Return [X, Y] of the center of cell containing provided text 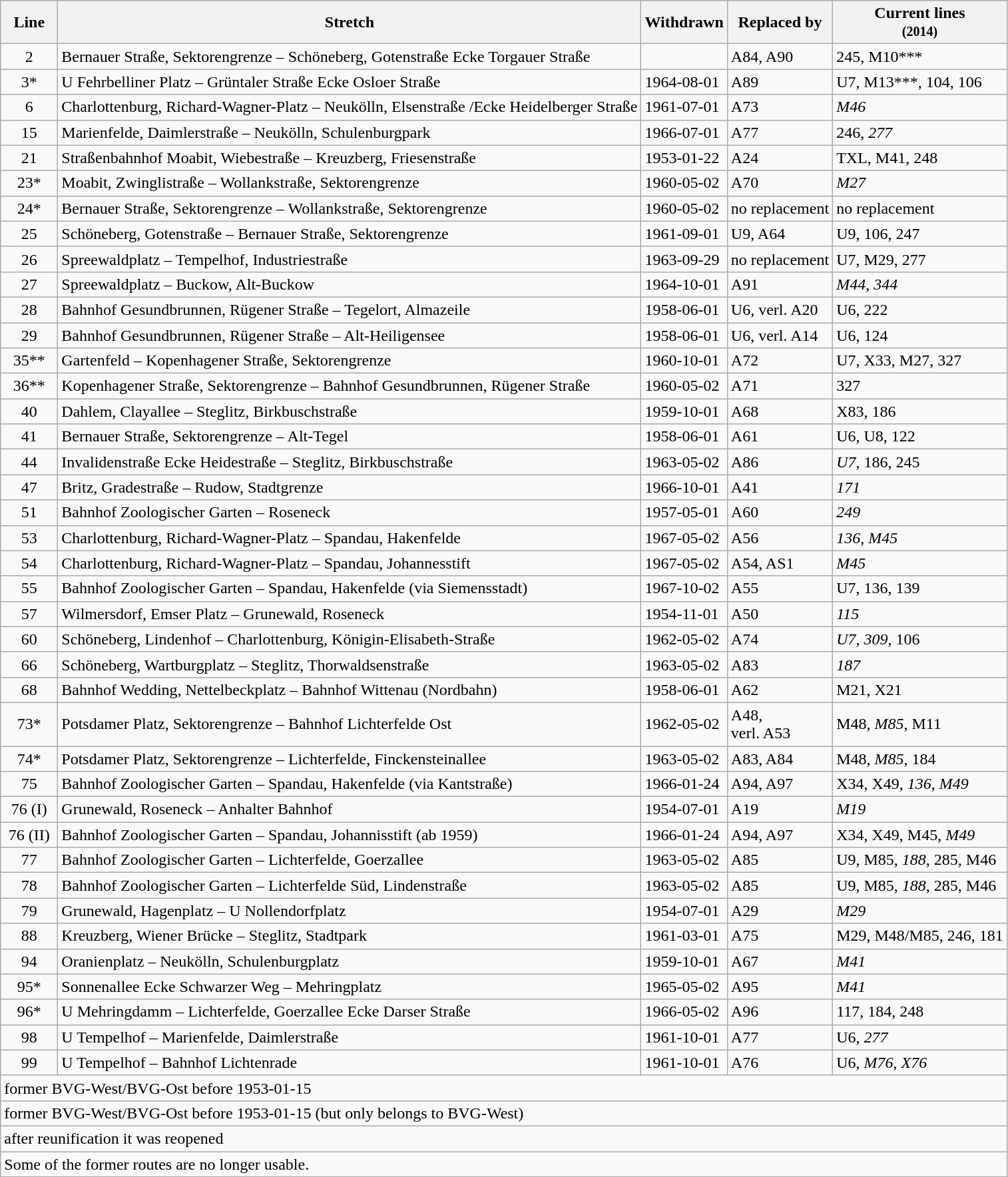
after reunification it was reopened [504, 1138]
Invalidenstraße Ecke Heidestraße – Steglitz, Birkbuschstraße [350, 462]
Sonnenallee Ecke Schwarzer Weg – Mehringplatz [350, 987]
Spreewaldplatz – Buckow, Alt-Buckow [350, 284]
Bernauer Straße, Sektorengrenze – Alt-Tegel [350, 437]
327 [920, 386]
Charlottenburg, Richard-Wagner-Platz – Neukölln, Elsenstraße /Ecke Heidelberger Straße [350, 107]
36** [29, 386]
1963-09-29 [684, 259]
U7, 309, 106 [920, 639]
47 [29, 487]
U7, M29, 277 [920, 259]
U Mehringdamm – Lichterfelde, Goerzallee Ecke Darser Straße [350, 1012]
A60 [780, 513]
29 [29, 335]
U9, A64 [780, 234]
1966-05-02 [684, 1012]
M44, 344 [920, 284]
95* [29, 987]
Britz, Gradestraße – Rudow, Stadtgrenze [350, 487]
98 [29, 1037]
M29 [920, 911]
24* [29, 208]
75 [29, 784]
Schöneberg, Gotenstraße – Bernauer Straße, Sektorengrenze [350, 234]
99 [29, 1062]
Gartenfeld – Kopenhagener Straße, Sektorengrenze [350, 361]
A68 [780, 411]
Wilmersdorf, Emser Platz – Grunewald, Roseneck [350, 614]
117, 184, 248 [920, 1012]
Straßenbahnhof Moabit, Wiebestraße – Kreuzberg, Friesenstraße [350, 158]
26 [29, 259]
A96 [780, 1012]
A50 [780, 614]
1961-03-01 [684, 936]
U6, 277 [920, 1037]
TXL, M41, 248 [920, 158]
U6, 124 [920, 335]
78 [29, 885]
28 [29, 310]
1967-10-02 [684, 588]
1964-10-01 [684, 284]
A74 [780, 639]
Bahnhof Zoologischer Garten – Spandau, Hakenfelde (via Siemensstadt) [350, 588]
6 [29, 107]
M19 [920, 810]
Bahnhof Zoologischer Garten – Roseneck [350, 513]
40 [29, 411]
Spreewaldplatz – Tempelhof, Industriestraße [350, 259]
41 [29, 437]
245, M10*** [920, 57]
former BVG-West/BVG-Ost before 1953-01-15 [504, 1088]
Bahnhof Gesundbrunnen, Rügener Straße – Alt-Heiligensee [350, 335]
U7, 136, 139 [920, 588]
M29, M48/M85, 246, 181 [920, 936]
187 [920, 664]
44 [29, 462]
A89 [780, 82]
1953-01-22 [684, 158]
A54, AS1 [780, 563]
M46 [920, 107]
51 [29, 513]
Schöneberg, Wartburgplatz – Steglitz, Thorwaldsenstraße [350, 664]
Charlottenburg, Richard-Wagner-Platz – Spandau, Hakenfelde [350, 538]
Grunewald, Roseneck – Anhalter Bahnhof [350, 810]
Bahnhof Zoologischer Garten – Spandau, Hakenfelde (via Kantstraße) [350, 784]
23* [29, 183]
1964-08-01 [684, 82]
77 [29, 860]
Bernauer Straße, Sektorengrenze – Wollankstraße, Sektorengrenze [350, 208]
U Tempelhof – Bahnhof Lichtenrade [350, 1062]
171 [920, 487]
M48, M85, M11 [920, 724]
1960-10-01 [684, 361]
246, 277 [920, 132]
Stretch [350, 23]
U6, verl. A20 [780, 310]
76 (II) [29, 835]
35** [29, 361]
Bahnhof Zoologischer Garten – Lichterfelde, Goerzallee [350, 860]
Charlottenburg, Richard-Wagner-Platz – Spandau, Johannesstift [350, 563]
A29 [780, 911]
76 (I) [29, 810]
M45 [920, 563]
U9, 106, 247 [920, 234]
96* [29, 1012]
A72 [780, 361]
A83, A84 [780, 758]
57 [29, 614]
Withdrawn [684, 23]
A41 [780, 487]
66 [29, 664]
U Tempelhof – Marienfelde, Daimlerstraße [350, 1037]
A83 [780, 664]
X34, X49, M45, M49 [920, 835]
Some of the former routes are no longer usable. [504, 1164]
1961-09-01 [684, 234]
A67 [780, 961]
A95 [780, 987]
Potsdamer Platz, Sektorengrenze – Lichterfelde, Finckensteinallee [350, 758]
Bernauer Straße, Sektorengrenze – Schöneberg, Gotenstraße Ecke Torgauer Straße [350, 57]
U7, M13***, 104, 106 [920, 82]
X34, X49, 136, M49 [920, 784]
M27 [920, 183]
2 [29, 57]
Kreuzberg, Wiener Brücke – Steglitz, Stadtpark [350, 936]
68 [29, 690]
Bahnhof Zoologischer Garten – Spandau, Johannisstift (ab 1959) [350, 835]
94 [29, 961]
U Fehrbelliner Platz – Grüntaler Straße Ecke Osloer Straße [350, 82]
Dahlem, Clayallee – Steglitz, Birkbuschstraße [350, 411]
Moabit, Zwinglistraße – Wollankstraße, Sektorengrenze [350, 183]
U6, verl. A14 [780, 335]
A70 [780, 183]
53 [29, 538]
27 [29, 284]
Potsdamer Platz, Sektorengrenze – Bahnhof Lichterfelde Ost [350, 724]
Replaced by [780, 23]
A75 [780, 936]
A73 [780, 107]
Bahnhof Gesundbrunnen, Rügener Straße – Tegelort, Almazeile [350, 310]
3* [29, 82]
A56 [780, 538]
Kopenhagener Straße, Sektorengrenze – Bahnhof Gesundbrunnen, Rügener Straße [350, 386]
A86 [780, 462]
60 [29, 639]
A71 [780, 386]
Current lines(2014) [920, 23]
115 [920, 614]
Grunewald, Hagenplatz – U Nollendorfplatz [350, 911]
1966-07-01 [684, 132]
1954-11-01 [684, 614]
1965-05-02 [684, 987]
U6, U8, 122 [920, 437]
54 [29, 563]
A55 [780, 588]
1957-05-01 [684, 513]
A24 [780, 158]
Line [29, 23]
Bahnhof Wedding, Nettelbeckplatz – Bahnhof Wittenau (Nordbahn) [350, 690]
A48,verl. A53 [780, 724]
U7, 186, 245 [920, 462]
Marienfelde, Daimlerstraße – Neukölln, Schulenburgpark [350, 132]
M21, X21 [920, 690]
1961-07-01 [684, 107]
A84, A90 [780, 57]
25 [29, 234]
21 [29, 158]
X83, 186 [920, 411]
73* [29, 724]
249 [920, 513]
A19 [780, 810]
1966-10-01 [684, 487]
M48, M85, 184 [920, 758]
15 [29, 132]
Bahnhof Zoologischer Garten – Lichterfelde Süd, Lindenstraße [350, 885]
Oranienplatz – Neukölln, Schulenburgplatz [350, 961]
79 [29, 911]
88 [29, 936]
A91 [780, 284]
136, M45 [920, 538]
U7, X33, M27, 327 [920, 361]
U6, 222 [920, 310]
A62 [780, 690]
former BVG-West/BVG-Ost before 1953-01-15 (but only belongs to BVG-West) [504, 1113]
74* [29, 758]
A76 [780, 1062]
55 [29, 588]
A61 [780, 437]
Schöneberg, Lindenhof – Charlottenburg, Königin-Elisabeth-Straße [350, 639]
U6, M76, X76 [920, 1062]
